For the text-containing cell, return its midpoint in [X, Y] coordinate format. 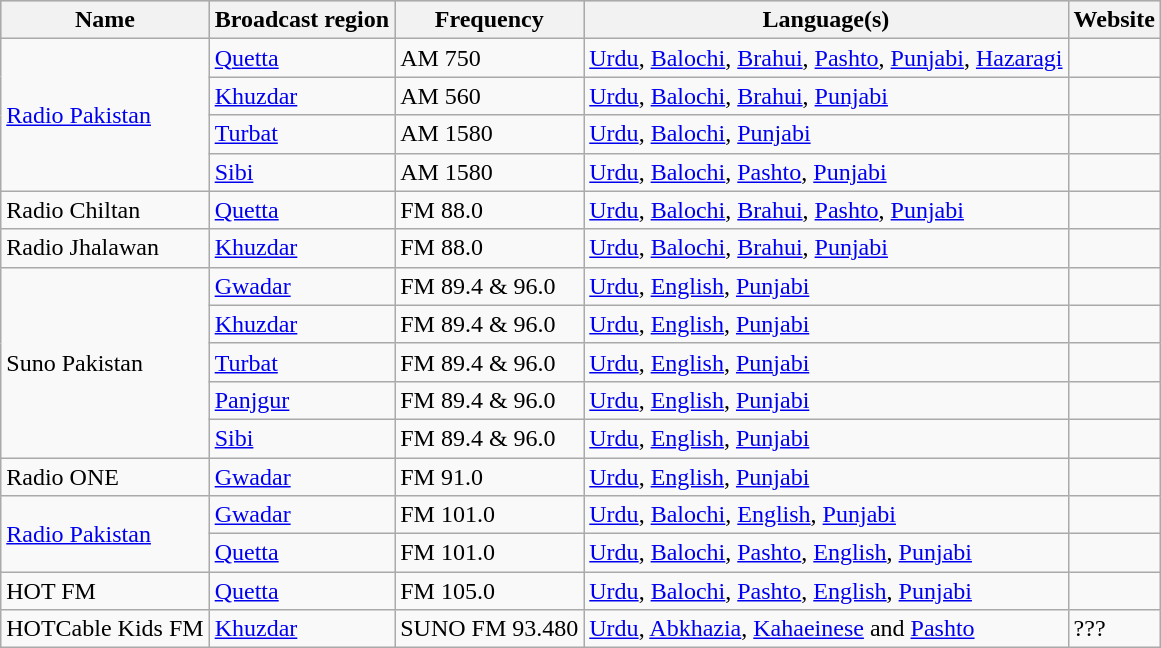
Radio Jhalawan [105, 248]
HOTCable Kids FM [105, 629]
FM 91.0 [490, 477]
HOT FM [105, 591]
Name [105, 20]
FM 105.0 [490, 591]
Urdu, Abkhazia, Kahaeinese and Pashto [826, 629]
Radio ONE [105, 477]
Frequency [490, 20]
Urdu, Balochi, Brahui, Pashto, Punjabi, Hazaragi [826, 58]
Suno Pakistan [105, 362]
Urdu, Balochi, Pashto, Punjabi [826, 172]
Urdu, Balochi, Punjabi [826, 134]
AM 560 [490, 96]
SUNO FM 93.480 [490, 629]
Urdu, Balochi, Brahui, Pashto, Punjabi [826, 210]
AM 750 [490, 58]
Broadcast region [302, 20]
Radio Chiltan [105, 210]
??? [1114, 629]
Language(s) [826, 20]
Panjgur [302, 400]
Website [1114, 20]
Urdu, Balochi, English, Punjabi [826, 515]
